Determine the [x, y] coordinate at the center of the cell enclosing the given text.  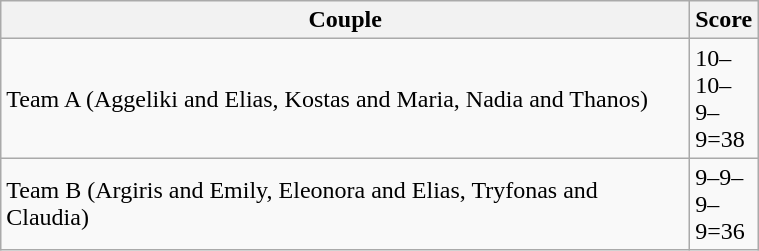
Couple [346, 20]
10–10–9–9=38 [724, 98]
Score [724, 20]
Team A (Aggeliki and Elias, Kostas and Maria, Nadia and Thanos) [346, 98]
Team B (Argiris and Emily, Eleonora and Elias, Tryfonas and Claudia) [346, 204]
9–9–9–9=36 [724, 204]
